From the cell containing the given text, extract its center point as [X, Y] coordinate. 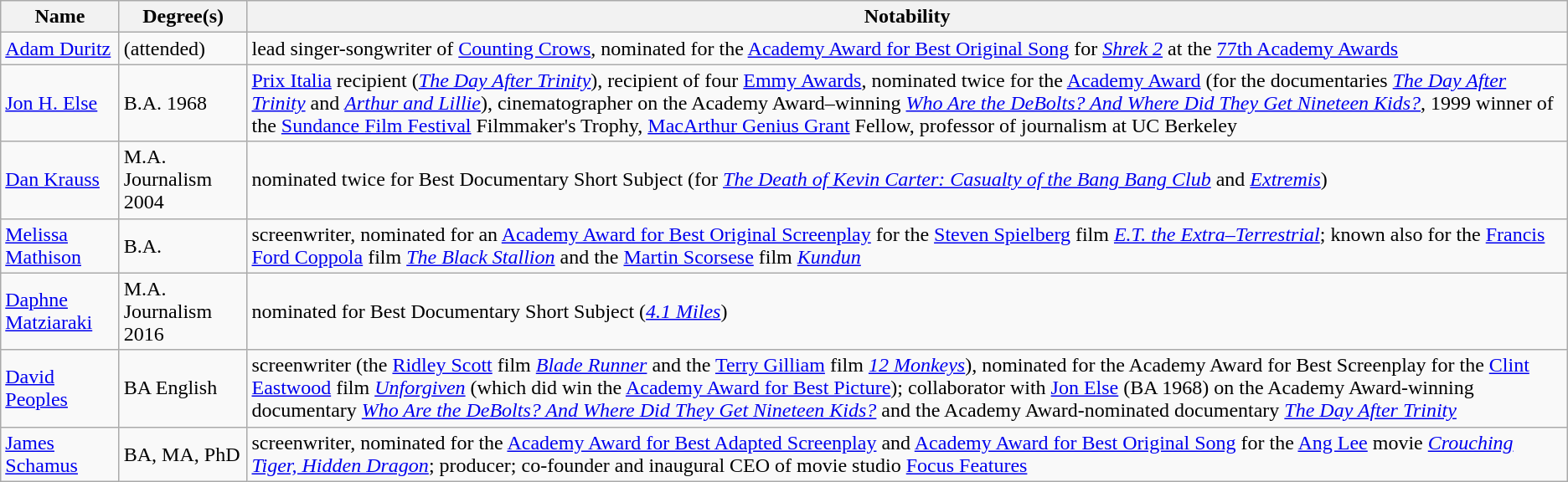
Notability [907, 17]
Melissa Mathison [60, 246]
(attended) [183, 49]
David Peoples [60, 388]
M.A. Journalism 2016 [183, 311]
nominated twice for Best Documentary Short Subject (for The Death of Kevin Carter: Casualty of the Bang Bang Club and Extremis) [907, 180]
BA, MA, PhD [183, 454]
lead singer-songwriter of Counting Crows, nominated for the Academy Award for Best Original Song for Shrek 2 at the 77th Academy Awards [907, 49]
Jon H. Else [60, 103]
James Schamus [60, 454]
B.A. 1968 [183, 103]
Name [60, 17]
Dan Krauss [60, 180]
M.A. Journalism 2004 [183, 180]
Adam Duritz [60, 49]
Daphne Matziaraki [60, 311]
B.A. [183, 246]
BA English [183, 388]
nominated for Best Documentary Short Subject (4.1 Miles) [907, 311]
Degree(s) [183, 17]
